Search for the cell housing the specified text and yield its (x, y) center coordinate. 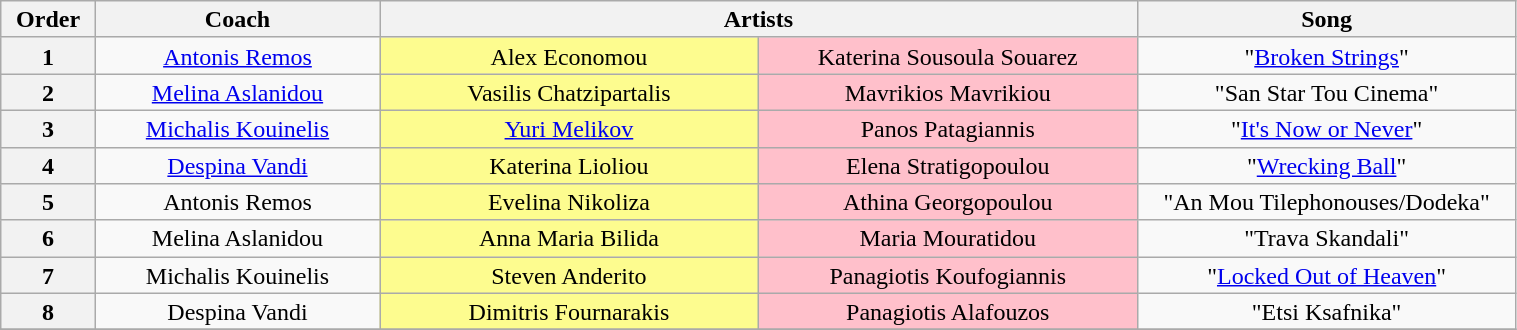
Yuri Melikov (570, 128)
5 (48, 202)
Artists (759, 20)
Alex Economou (570, 56)
"San Star Tou Cinema" (1326, 92)
Maria Mouratidou (948, 238)
8 (48, 312)
Steven Anderito (570, 276)
Song (1326, 20)
"Broken Strings" (1326, 56)
Anna Maria Bilida (570, 238)
Panagiotis Koufogiannis (948, 276)
"Locked Out of Heaven" (1326, 276)
Athina Georgopoulou (948, 202)
Mavrikios Mavrikiou (948, 92)
7 (48, 276)
Coach (237, 20)
Katerina Lioliou (570, 166)
"Etsi Ksafnika" (1326, 312)
"An Mou Tilephonouses/Dodeka" (1326, 202)
4 (48, 166)
Vasilis Chatzipartalis (570, 92)
Panagiotis Alafouzos (948, 312)
Evelina Nikoliza (570, 202)
Elena Stratigopoulou (948, 166)
"It's Now or Never" (1326, 128)
Katerina Sousoula Souarez (948, 56)
1 (48, 56)
"Wrecking Ball" (1326, 166)
6 (48, 238)
3 (48, 128)
Panos Patagiannis (948, 128)
Dimitris Fournarakis (570, 312)
Order (48, 20)
2 (48, 92)
"Trava Skandali" (1326, 238)
